Return (x, y) of the center of cell containing provided text 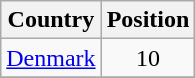
10 (148, 58)
Denmark (51, 58)
Position (148, 20)
Country (51, 20)
